Return [X, Y] of the center of cell containing provided text 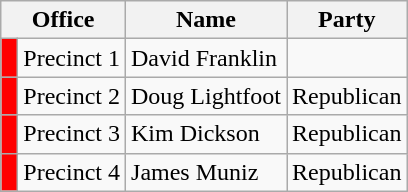
James Muniz [206, 172]
Precinct 3 [72, 134]
Kim Dickson [206, 134]
Precinct 1 [72, 58]
Doug Lightfoot [206, 96]
Office [64, 20]
Party [347, 20]
Precinct 4 [72, 172]
David Franklin [206, 58]
Name [206, 20]
Precinct 2 [72, 96]
